Locate the cell with the specified text and output its (x, y) center coordinate. 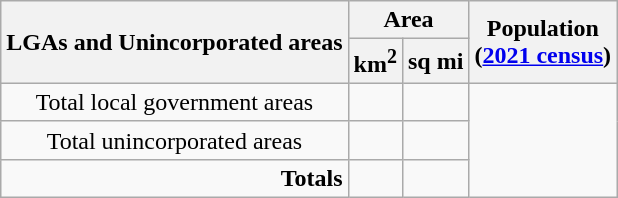
sq mi (435, 62)
Population(2021 census) (543, 42)
Totals (174, 178)
Total local government areas (174, 102)
km2 (375, 62)
LGAs and Unincorporated areas (174, 42)
Area (408, 20)
Total unincorporated areas (174, 140)
